From the cell containing the given text, extract its center point as [X, Y] coordinate. 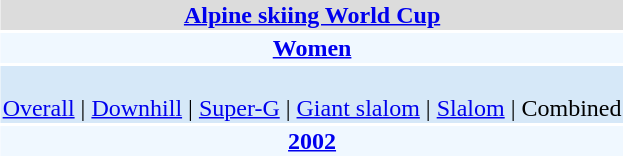
Overall | Downhill | Super-G | Giant slalom | Slalom | Combined [312, 94]
Women [312, 48]
Alpine skiing World Cup [312, 15]
2002 [312, 141]
